For the text-containing cell, return its midpoint in [X, Y] coordinate format. 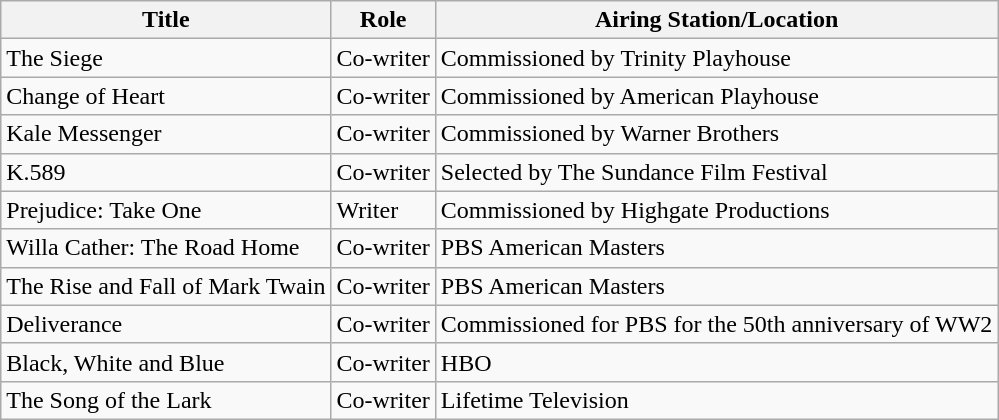
The Song of the Lark [166, 400]
Commissioned for PBS for the 50th anniversary of WW2 [716, 324]
Airing Station/Location [716, 20]
Kale Messenger [166, 134]
Role [383, 20]
Selected by The Sundance Film Festival [716, 172]
Prejudice: Take One [166, 210]
Black, White and Blue [166, 362]
Title [166, 20]
Commissioned by Warner Brothers [716, 134]
HBO [716, 362]
Writer [383, 210]
Change of Heart [166, 96]
Commissioned by Trinity Playhouse [716, 58]
Deliverance [166, 324]
Commissioned by Highgate Productions [716, 210]
Willa Cather: The Road Home [166, 248]
K.589 [166, 172]
The Rise and Fall of Mark Twain [166, 286]
Lifetime Television [716, 400]
Commissioned by American Playhouse [716, 96]
The Siege [166, 58]
